Detect which cell encompasses the target text, then output its (X, Y) center coordinate. 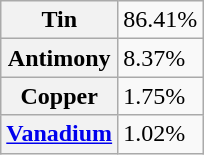
1.75% (160, 96)
Vanadium (60, 134)
Antimony (60, 58)
1.02% (160, 134)
8.37% (160, 58)
Tin (60, 20)
Copper (60, 96)
86.41% (160, 20)
